Search for the cell housing the specified text and yield its [x, y] center coordinate. 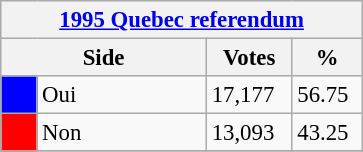
1995 Quebec referendum [182, 20]
17,177 [249, 95]
Votes [249, 58]
Oui [122, 95]
43.25 [328, 133]
56.75 [328, 95]
Non [122, 133]
13,093 [249, 133]
Side [104, 58]
% [328, 58]
